Find where the given text appears and provide that cell's center as (X, Y) coordinate. 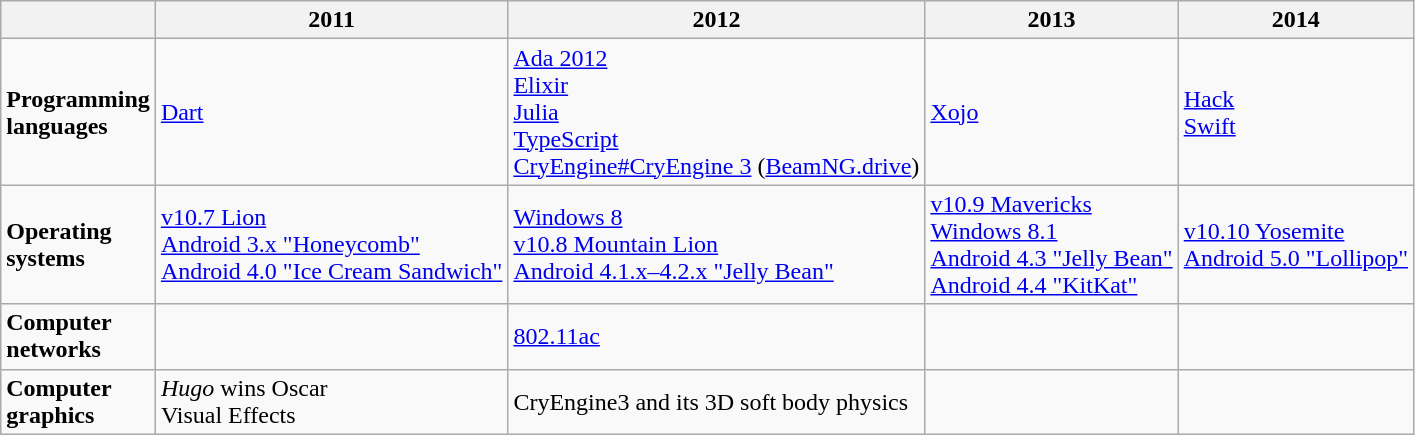
Ada 2012ElixirJuliaTypeScriptCryEngine#CryEngine 3 (BeamNG.drive) (716, 112)
Hugo wins OscarVisual Effects (332, 402)
802.11ac (716, 336)
Computergraphics (78, 402)
Programminglanguages (78, 112)
v10.10 Yosemite Android 5.0 "Lollipop" (1296, 244)
2013 (1052, 20)
Dart (332, 112)
HackSwift (1296, 112)
CryEngine3 and its 3D soft body physics (716, 402)
v10.9 Mavericks Windows 8.1 Android 4.3 "Jelly Bean" Android 4.4 "KitKat" (1052, 244)
Computernetworks (78, 336)
Operatingsystems (78, 244)
2012 (716, 20)
2011 (332, 20)
2014 (1296, 20)
Windows 8 v10.8 Mountain Lion Android 4.1.x–4.2.x "Jelly Bean" (716, 244)
Xojo (1052, 112)
v10.7 Lion Android 3.x "Honeycomb" Android 4.0 "Ice Cream Sandwich" (332, 244)
